Pinpoint the cell where the given text exists, returning its [X, Y] midpoint coordinate. 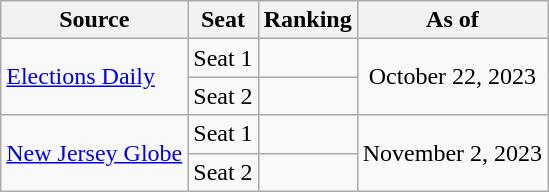
Source [94, 20]
Ranking [308, 20]
Seat [223, 20]
October 22, 2023 [452, 77]
As of [452, 20]
Elections Daily [94, 77]
New Jersey Globe [94, 153]
November 2, 2023 [452, 153]
